Scan for the cell matching the given text and deliver its (x, y) coordinate at center. 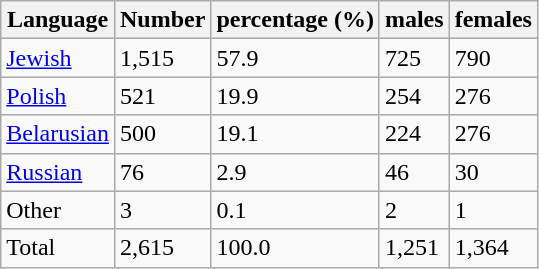
2,615 (162, 248)
521 (162, 96)
46 (414, 172)
males (414, 20)
1,515 (162, 58)
100.0 (296, 248)
2.9 (296, 172)
3 (162, 210)
2 (414, 210)
254 (414, 96)
30 (493, 172)
Total (58, 248)
Polish (58, 96)
percentage (%) (296, 20)
females (493, 20)
19.9 (296, 96)
76 (162, 172)
Number (162, 20)
500 (162, 134)
1,364 (493, 248)
Russian (58, 172)
725 (414, 58)
Belarusian (58, 134)
Language (58, 20)
0.1 (296, 210)
790 (493, 58)
1,251 (414, 248)
224 (414, 134)
57.9 (296, 58)
Jewish (58, 58)
19.1 (296, 134)
1 (493, 210)
Other (58, 210)
